Search for the cell housing the specified text and yield its (x, y) center coordinate. 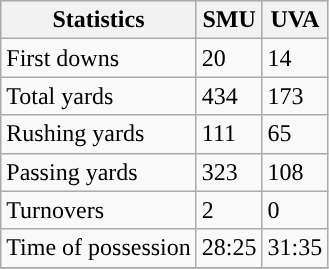
First downs (99, 58)
Rushing yards (99, 134)
28:25 (229, 248)
65 (295, 134)
108 (295, 172)
434 (229, 96)
20 (229, 58)
Total yards (99, 96)
UVA (295, 20)
2 (229, 210)
31:35 (295, 248)
323 (229, 172)
Turnovers (99, 210)
173 (295, 96)
Time of possession (99, 248)
Passing yards (99, 172)
0 (295, 210)
14 (295, 58)
Statistics (99, 20)
SMU (229, 20)
111 (229, 134)
